Identify which cell holds the provided text, then report its [x, y] central coordinate. 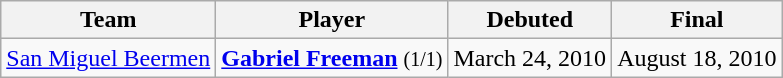
Team [108, 20]
Debuted [530, 20]
March 24, 2010 [530, 58]
Final [697, 20]
August 18, 2010 [697, 58]
Gabriel Freeman (1/1) [332, 58]
San Miguel Beermen [108, 58]
Player [332, 20]
